Locate the cell with the specified text and output its [x, y] center coordinate. 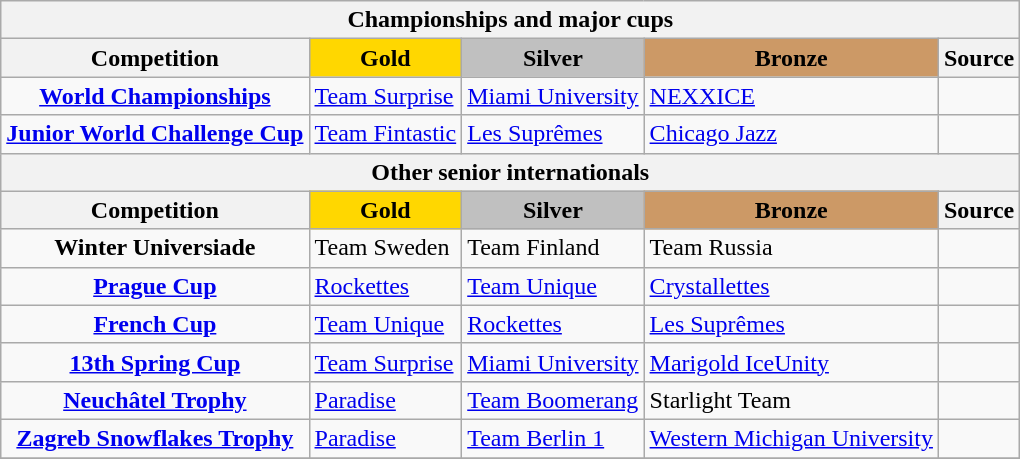
Team Fintastic [386, 134]
Team Berlin 1 [553, 438]
Junior World Challenge Cup [155, 134]
NEXXICE [791, 96]
Championships and major cups [510, 20]
Chicago Jazz [791, 134]
13th Spring Cup [155, 362]
Prague Cup [155, 286]
French Cup [155, 324]
Crystallettes [791, 286]
Western Michigan University [791, 438]
World Championships [155, 96]
Neuchâtel Trophy [155, 400]
Team Sweden [386, 248]
Other senior internationals [510, 172]
Team Boomerang [553, 400]
Winter Universiade [155, 248]
Team Finland [553, 248]
Zagreb Snowflakes Trophy [155, 438]
Team Russia [791, 248]
Starlight Team [791, 400]
Marigold IceUnity [791, 362]
